Locate the cell with the specified text and output its [X, Y] center coordinate. 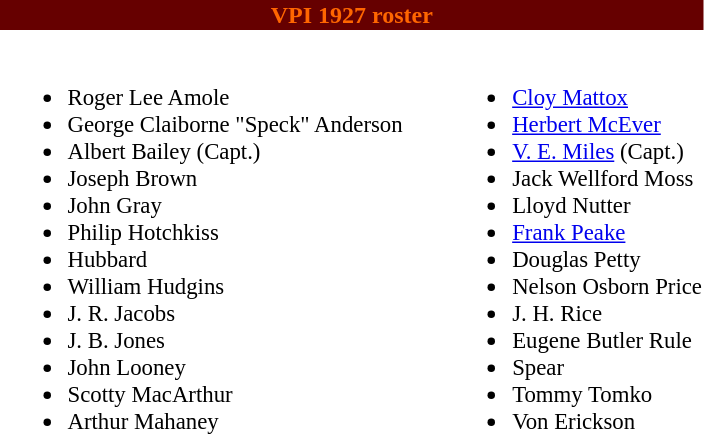
VPI 1927 roster [352, 15]
